Output the (X, Y) coordinate of the center of the cell containing the given text.  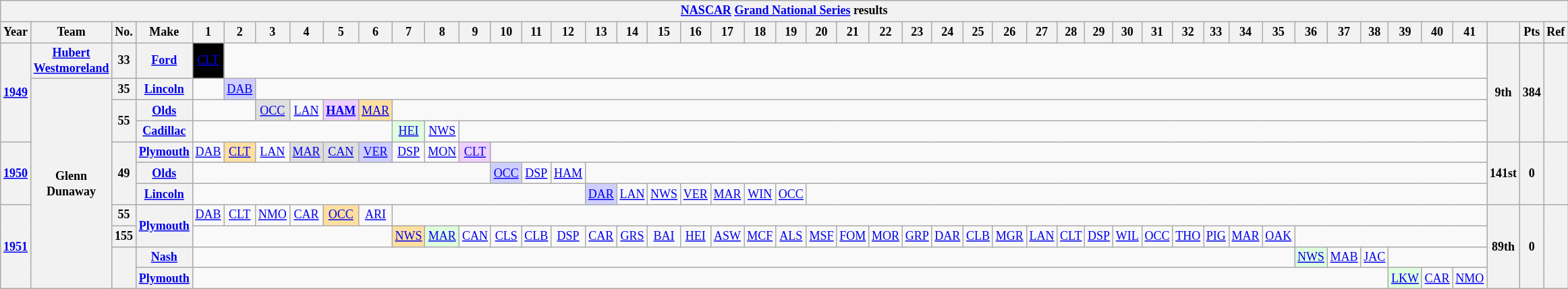
21 (853, 32)
Make (164, 32)
6 (376, 32)
26 (1009, 32)
10 (506, 32)
FOM (853, 236)
CLS (506, 236)
ARI (376, 216)
40 (1437, 32)
29 (1099, 32)
16 (695, 32)
Hubert Westmoreland (71, 61)
9 (475, 32)
MAB (1344, 257)
24 (947, 32)
18 (760, 32)
22 (886, 32)
WIN (760, 194)
JAC (1375, 257)
MCF (760, 236)
PIG (1216, 236)
MSF (822, 236)
31 (1157, 32)
13 (600, 32)
ALS (791, 236)
23 (917, 32)
32 (1188, 32)
MOR (886, 236)
25 (978, 32)
5 (341, 32)
384 (1532, 92)
39 (1405, 32)
1949 (16, 92)
8 (443, 32)
20 (822, 32)
Year (16, 32)
GRP (917, 236)
37 (1344, 32)
Team (71, 32)
27 (1042, 32)
14 (632, 32)
4 (306, 32)
Cadillac (164, 131)
ASW (727, 236)
3 (273, 32)
89th (1503, 247)
141st (1503, 173)
7 (409, 32)
NASCAR Grand National Series results (784, 11)
1950 (16, 173)
WIL (1127, 236)
2 (240, 32)
Pts (1532, 32)
19 (791, 32)
11 (536, 32)
OAK (1279, 236)
155 (124, 236)
34 (1245, 32)
Nash (164, 257)
LKW (1405, 278)
Glenn Dunaway (71, 184)
Ford (164, 61)
GRS (632, 236)
MON (443, 152)
41 (1469, 32)
THO (1188, 236)
1 (208, 32)
1951 (16, 247)
17 (727, 32)
38 (1375, 32)
MGR (1009, 236)
BAI (664, 236)
30 (1127, 32)
9th (1503, 92)
49 (124, 173)
No. (124, 32)
Ref (1556, 32)
28 (1071, 32)
36 (1312, 32)
12 (568, 32)
15 (664, 32)
